Extract the [x, y] coordinate from the center of the cell holding the provided text.  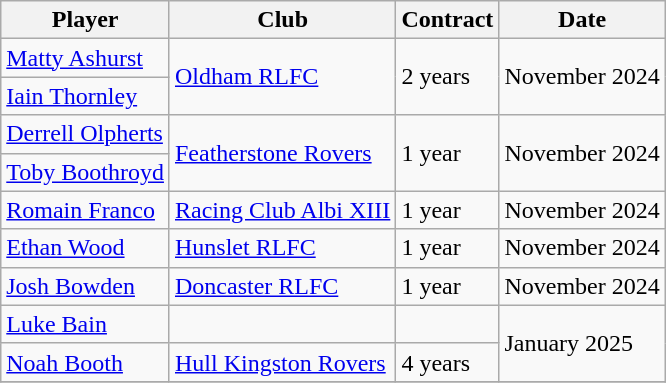
Doncaster RLFC [282, 286]
Iain Thornley [86, 96]
Player [86, 20]
Contract [448, 20]
Hull Kingston Rovers [282, 362]
Hunslet RLFC [282, 248]
Josh Bowden [86, 286]
January 2025 [582, 343]
Club [282, 20]
Oldham RLFC [282, 77]
Matty Ashurst [86, 58]
Toby Boothroyd [86, 172]
Racing Club Albi XIII [282, 210]
4 years [448, 362]
Romain Franco [86, 210]
Derrell Olpherts [86, 134]
Featherstone Rovers [282, 153]
Noah Booth [86, 362]
Luke Bain [86, 324]
Date [582, 20]
Ethan Wood [86, 248]
2 years [448, 77]
